Return [X, Y] of the center of cell containing provided text 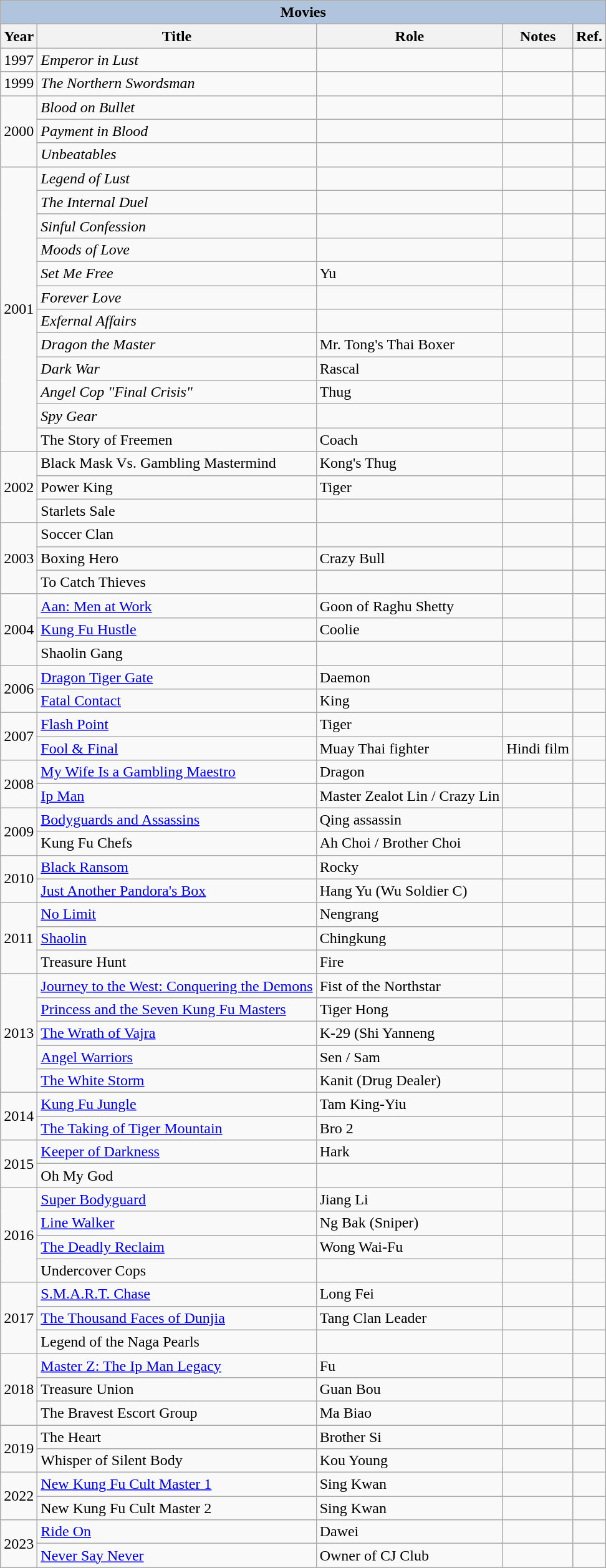
Dragon the Master [177, 345]
Treasure Hunt [177, 962]
Crazy Bull [410, 558]
New Kung Fu Cult Master 2 [177, 1508]
Mr. Tong's Thai Boxer [410, 345]
Rocky [410, 867]
Unbeatables [177, 155]
Hark [410, 1152]
2023 [19, 1544]
Long Fei [410, 1294]
Thug [410, 392]
S.M.A.R.T. Chase [177, 1294]
Kung Fu Jungle [177, 1105]
Ref. [589, 36]
Tang Clan Leader [410, 1318]
2009 [19, 831]
Kung Fu Chefs [177, 843]
Treasure Union [177, 1389]
Daemon [410, 677]
Dragon [410, 772]
Hindi film [538, 748]
Blood on Bullet [177, 107]
Princess and the Seven Kung Fu Masters [177, 1009]
The Heart [177, 1436]
The Internal Duel [177, 202]
Role [410, 36]
My Wife Is a Gambling Maestro [177, 772]
2000 [19, 131]
King [410, 701]
The Deadly Reclaim [177, 1247]
Master Zealot Lin / Crazy Lin [410, 796]
2017 [19, 1318]
Forever Love [177, 298]
Muay Thai fighter [410, 748]
2014 [19, 1116]
Ip Man [177, 796]
2016 [19, 1235]
Just Another Pandora's Box [177, 891]
2008 [19, 784]
2004 [19, 629]
Chingkung [410, 938]
Dawei [410, 1532]
2002 [19, 487]
Ah Choi / Brother Choi [410, 843]
2010 [19, 879]
Moods of Love [177, 249]
Goon of Raghu Shetty [410, 606]
Line Walker [177, 1223]
2007 [19, 737]
Guan Bou [410, 1389]
Never Say Never [177, 1556]
Kong's Thug [410, 463]
Exfernal Affairs [177, 321]
Fire [410, 962]
Keeper of Darkness [177, 1152]
1999 [19, 84]
Jiang Li [410, 1199]
Angel Cop "Final Crisis" [177, 392]
To Catch Thieves [177, 582]
Ride On [177, 1532]
The Northern Swordsman [177, 84]
2022 [19, 1496]
Bro 2 [410, 1128]
The Story of Freemen [177, 440]
Legend of the Naga Pearls [177, 1342]
2019 [19, 1448]
Bodyguards and Assassins [177, 820]
Kung Fu Hustle [177, 629]
Ma Biao [410, 1413]
Coach [410, 440]
Kou Young [410, 1461]
Fu [410, 1365]
New Kung Fu Cult Master 1 [177, 1484]
Fool & Final [177, 748]
Set Me Free [177, 273]
Shaolin [177, 938]
Power King [177, 487]
Fatal Contact [177, 701]
2015 [19, 1164]
K-29 (Shi Yanneng [410, 1033]
2003 [19, 558]
Dark War [177, 369]
Super Bodyguard [177, 1199]
2013 [19, 1033]
2011 [19, 938]
Boxing Hero [177, 558]
Oh My God [177, 1176]
Wong Wai-Fu [410, 1247]
Yu [410, 273]
Aan: Men at Work [177, 606]
1997 [19, 60]
Sinful Confession [177, 226]
Owner of CJ Club [410, 1556]
Movies [303, 12]
Black Ransom [177, 867]
Tiger Hong [410, 1009]
Black Mask Vs. Gambling Mastermind [177, 463]
Payment in Blood [177, 131]
Coolie [410, 629]
Master Z: The Ip Man Legacy [177, 1365]
2006 [19, 689]
Nengrang [410, 914]
2001 [19, 309]
Emperor in Lust [177, 60]
Whisper of Silent Body [177, 1461]
Legend of Lust [177, 178]
Flash Point [177, 725]
No Limit [177, 914]
Title [177, 36]
The Bravest Escort Group [177, 1413]
The Thousand Faces of Dunjia [177, 1318]
Tam King-Yiu [410, 1105]
Angel Warriors [177, 1057]
Journey to the West: Conquering the Demons [177, 985]
Undercover Cops [177, 1270]
Brother Si [410, 1436]
Starlets Sale [177, 511]
Shaolin Gang [177, 653]
Kanit (Drug Dealer) [410, 1081]
Soccer Clan [177, 535]
Ng Bak (Sniper) [410, 1223]
Rascal [410, 369]
Hang Yu (Wu Soldier C) [410, 891]
The Taking of Tiger Mountain [177, 1128]
Dragon Tiger Gate [177, 677]
2018 [19, 1389]
Fist of the Northstar [410, 985]
Spy Gear [177, 416]
Sen / Sam [410, 1057]
The Wrath of Vajra [177, 1033]
Notes [538, 36]
Year [19, 36]
Qing assassin [410, 820]
The White Storm [177, 1081]
